Identify which cell holds the provided text, then report its (X, Y) central coordinate. 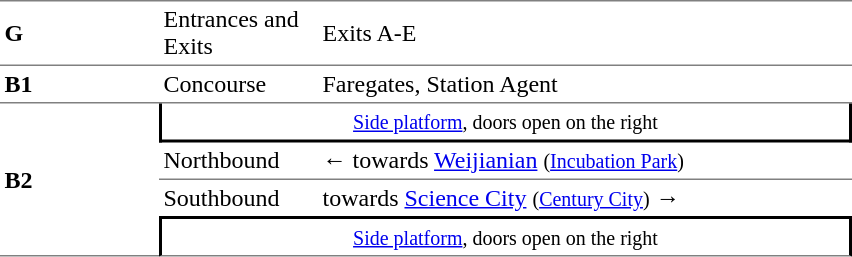
← towards Weijianian (Incubation Park) (585, 161)
Faregates, Station Agent (585, 85)
Exits A-E (585, 33)
towards Science City (Century City) → (585, 198)
B1 (80, 85)
G (80, 33)
Entrances and Exits (238, 33)
Northbound (238, 161)
B2 (80, 180)
Concourse (238, 85)
Southbound (238, 198)
